Capture the cell that displays the provided text and extract its [x, y] central coordinate. 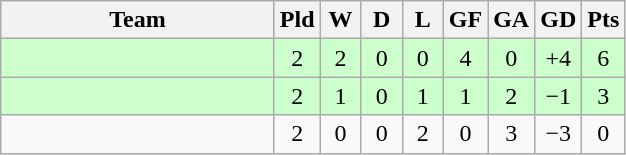
L [422, 20]
D [382, 20]
6 [604, 58]
Pts [604, 20]
Pld [297, 20]
GA [512, 20]
GF [465, 20]
4 [465, 58]
+4 [558, 58]
Team [138, 20]
−3 [558, 134]
W [340, 20]
−1 [558, 96]
GD [558, 20]
